Capture the cell that displays the provided text and extract its (X, Y) central coordinate. 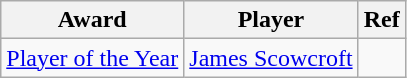
Award (92, 20)
Player (271, 20)
Player of the Year (92, 58)
James Scowcroft (271, 58)
Ref (382, 20)
